For the text-containing cell, return its midpoint in (x, y) coordinate format. 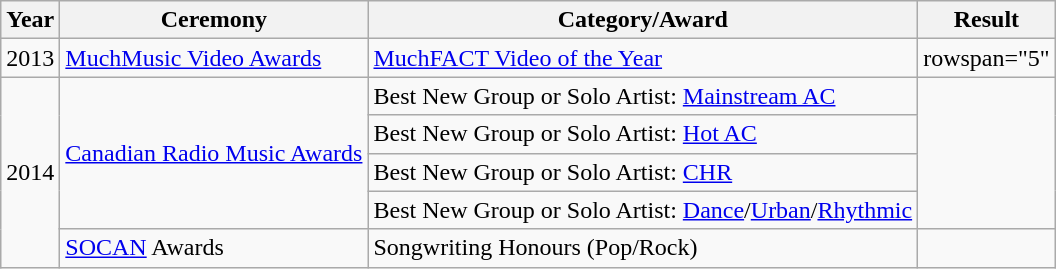
Ceremony (214, 20)
Canadian Radio Music Awards (214, 153)
Category/Award (643, 20)
2013 (30, 58)
Result (987, 20)
Best New Group or Solo Artist: CHR (643, 172)
Best New Group or Solo Artist: Hot AC (643, 134)
Best New Group or Solo Artist: Dance/Urban/Rhythmic (643, 210)
2014 (30, 172)
MuchFACT Video of the Year (643, 58)
Year (30, 20)
Songwriting Honours (Pop/Rock) (643, 248)
rowspan="5" (987, 58)
MuchMusic Video Awards (214, 58)
SOCAN Awards (214, 248)
Best New Group or Solo Artist: Mainstream AC (643, 96)
